Scan for the cell matching the given text and deliver its (X, Y) coordinate at center. 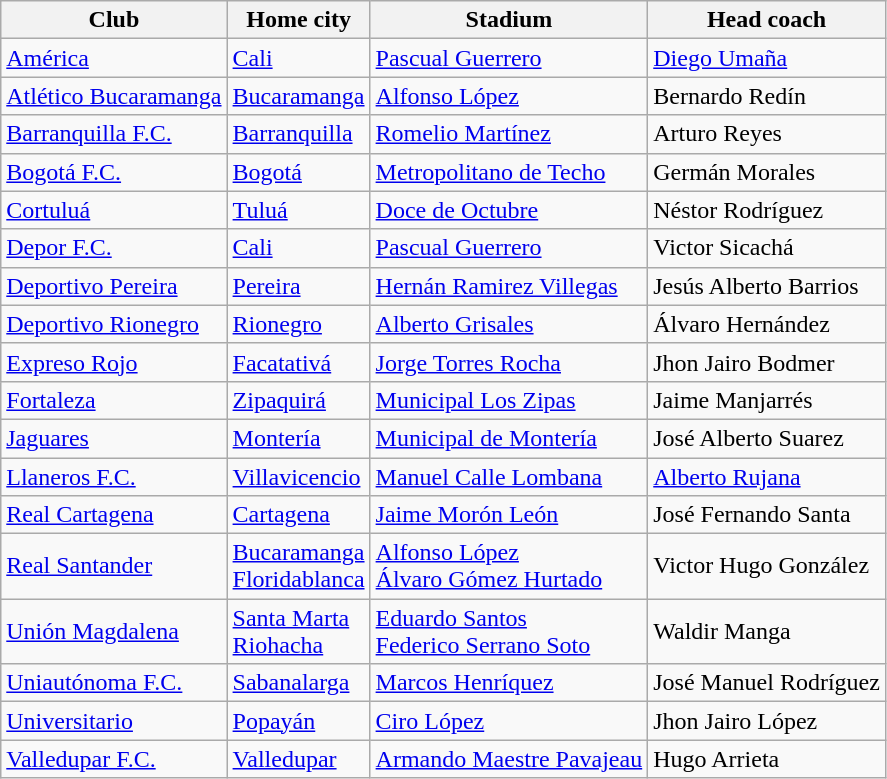
Municipal Los Zipas (509, 400)
Rionegro (298, 324)
Deportivo Pereira (114, 286)
Romelio Martínez (509, 134)
Head coach (767, 20)
Ciro López (509, 721)
Bogotá (298, 172)
Alfonso LópezÁlvaro Gómez Hurtado (509, 566)
Eduardo SantosFederico Serrano Soto (509, 632)
Tuluá (298, 210)
Victor Sicachá (767, 248)
Unión Magdalena (114, 632)
Jesús Alberto Barrios (767, 286)
Arturo Reyes (767, 134)
América (114, 58)
Jhon Jairo Bodmer (767, 362)
Hernán Ramirez Villegas (509, 286)
Waldir Manga (767, 632)
Fortaleza (114, 400)
Depor F.C. (114, 248)
Montería (298, 438)
Universitario (114, 721)
Jaime Manjarrés (767, 400)
Cortuluá (114, 210)
Néstor Rodríguez (767, 210)
Pereira (298, 286)
Bogotá F.C. (114, 172)
Diego Umaña (767, 58)
Expreso Rojo (114, 362)
Santa MartaRiohacha (298, 632)
Real Cartagena (114, 515)
Germán Morales (767, 172)
Home city (298, 20)
Jaguares (114, 438)
José Manuel Rodríguez (767, 683)
Llaneros F.C. (114, 477)
Alberto Rujana (767, 477)
Barranquilla (298, 134)
Jorge Torres Rocha (509, 362)
José Alberto Suarez (767, 438)
Alberto Grisales (509, 324)
Atlético Bucaramanga (114, 96)
Jhon Jairo López (767, 721)
Popayán (298, 721)
Bucaramanga (298, 96)
Barranquilla F.C. (114, 134)
Club (114, 20)
Uniautónoma F.C. (114, 683)
José Fernando Santa (767, 515)
Villavicencio (298, 477)
Álvaro Hernández (767, 324)
Armando Maestre Pavajeau (509, 759)
Jaime Morón León (509, 515)
Doce de Octubre (509, 210)
Victor Hugo González (767, 566)
Real Santander (114, 566)
Stadium (509, 20)
Municipal de Montería (509, 438)
Zipaquirá (298, 400)
Bernardo Redín (767, 96)
Hugo Arrieta (767, 759)
Valledupar F.C. (114, 759)
Alfonso López (509, 96)
Sabanalarga (298, 683)
Manuel Calle Lombana (509, 477)
Facatativá (298, 362)
BucaramangaFloridablanca (298, 566)
Cartagena (298, 515)
Valledupar (298, 759)
Marcos Henríquez (509, 683)
Metropolitano de Techo (509, 172)
Deportivo Rionegro (114, 324)
